Locate the cell with the specified text and output its [X, Y] center coordinate. 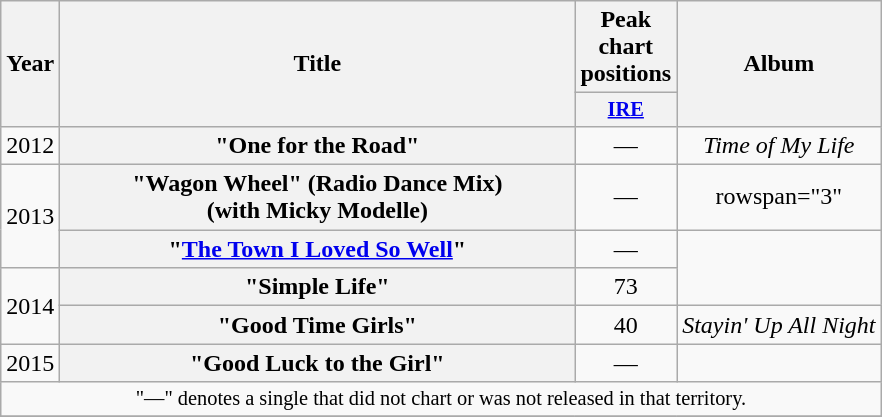
Title [318, 64]
"—" denotes a single that did not chart or was not released in that territory. [441, 399]
Year [30, 64]
2014 [30, 306]
"Good Time Girls" [318, 325]
Peak chart positions [626, 47]
"Simple Life" [318, 287]
"One for the Road" [318, 145]
IRE [626, 110]
rowspan="3" [779, 198]
2015 [30, 363]
"Wagon Wheel" (Radio Dance Mix)(with Micky Modelle) [318, 198]
2013 [30, 216]
73 [626, 287]
Album [779, 64]
2012 [30, 145]
40 [626, 325]
Stayin' Up All Night [779, 325]
Time of My Life [779, 145]
"The Town I Loved So Well" [318, 249]
"Good Luck to the Girl" [318, 363]
